Scan for the cell matching the given text and deliver its (x, y) coordinate at center. 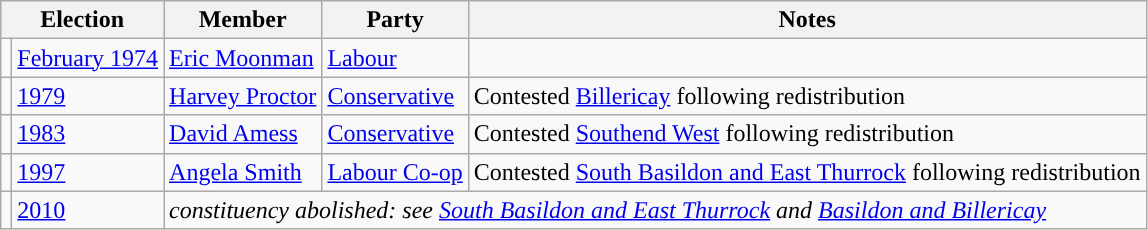
Angela Smith (243, 172)
Contested Billericay following redistribution (807, 96)
Harvey Proctor (243, 96)
2010 (88, 210)
constituency abolished: see South Basildon and East Thurrock and Basildon and Billericay (656, 210)
Election (82, 20)
February 1974 (88, 58)
Party (395, 20)
1997 (88, 172)
Contested Southend West following redistribution (807, 134)
1983 (88, 134)
Contested South Basildon and East Thurrock following redistribution (807, 172)
Eric Moonman (243, 58)
1979 (88, 96)
Member (243, 20)
David Amess (243, 134)
Labour (395, 58)
Notes (807, 20)
Labour Co-op (395, 172)
